Pinpoint the cell where the given text exists, returning its [x, y] midpoint coordinate. 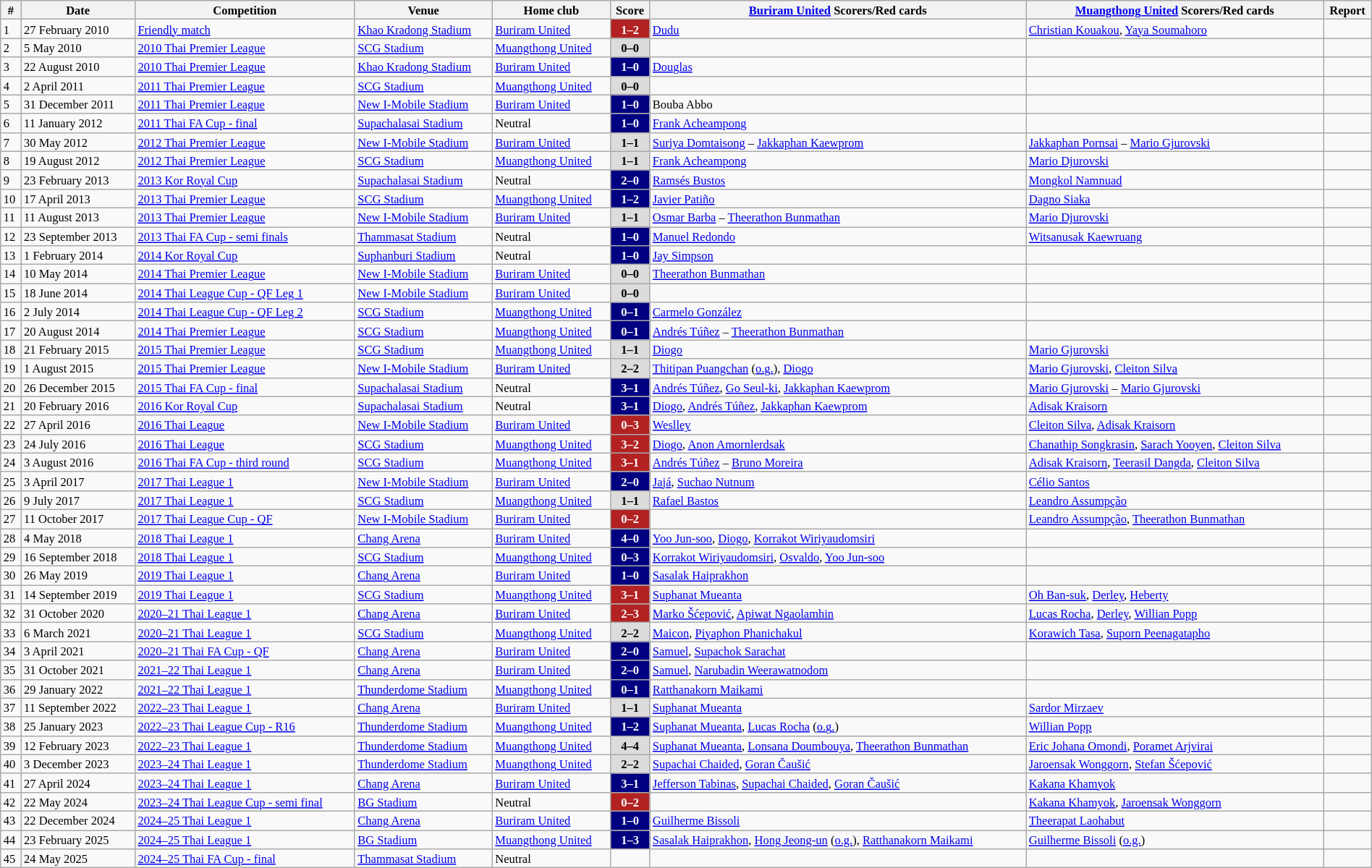
2016 Kor Royal Cup [245, 406]
6 [11, 123]
35 [11, 670]
Javier Patiño [838, 198]
Jefferson Tabinas, Supachai Chaided, Goran Čaušić [838, 783]
24 July 2016 [78, 443]
42 [11, 801]
20 February 2016 [78, 406]
29 [11, 557]
37 [11, 707]
Venue [423, 10]
Theerapat Laohabut [1175, 820]
1 August 2015 [78, 368]
Willian Popp [1175, 726]
11 [11, 217]
17 April 2013 [78, 198]
Competition [245, 10]
Leandro Assumpção, Theerathon Bunmathan [1175, 519]
43 [11, 820]
2017 Thai League Cup - QF [245, 519]
Kakana Khamyok, Jaroensak Wonggorn [1175, 801]
3 [11, 67]
Andrés Túñez – Theerathon Bunmathan [838, 331]
3 April 2021 [78, 651]
33 [11, 632]
9 July 2017 [78, 500]
27 April 2024 [78, 783]
2023–24 Thai League Cup - semi final [245, 801]
Muangthong United Scorers/Red cards [1175, 10]
23 February 2025 [78, 840]
2 July 2014 [78, 312]
2 April 2011 [78, 85]
Samuel, Supachok Sarachat [838, 651]
2015 Thai FA Cup - final [245, 387]
4–4 [630, 745]
Osmar Barba – Theerathon Bunmathan [838, 217]
32 [11, 613]
17 [11, 331]
11 August 2013 [78, 217]
2013 Kor Royal Cup [245, 179]
22 May 2024 [78, 801]
22 December 2024 [78, 820]
Christian Kouakou, Yaya Soumahoro [1175, 29]
1–3 [630, 840]
5 [11, 104]
45 [11, 859]
4 May 2018 [78, 537]
6 March 2021 [78, 632]
2014 Kor Royal Cup [245, 255]
5 May 2010 [78, 48]
7 [11, 142]
Leandro Assumpção [1175, 500]
20 [11, 387]
19 [11, 368]
10 May 2014 [78, 274]
9 [11, 179]
Mario Gjurovski, Cleiton Silva [1175, 368]
3–2 [630, 443]
2014 Thai League Cup - QF Leg 2 [245, 312]
22 August 2010 [78, 67]
11 January 2012 [78, 123]
16 September 2018 [78, 557]
Suphanat Mueanta, Lucas Rocha (o.g.) [838, 726]
Andrés Túñez, Go Seul-ki, Jakkaphan Kaewprom [838, 387]
24 [11, 462]
Ramsés Bustos [838, 179]
23 February 2013 [78, 179]
Suphanburi Stadium [423, 255]
25 [11, 481]
12 February 2023 [78, 745]
26 [11, 500]
31 December 2011 [78, 104]
11 September 2022 [78, 707]
Jay Simpson [838, 255]
Dudu [838, 29]
19 August 2012 [78, 161]
Chanathip Songkrasin, Sarach Yooyen, Cleiton Silva [1175, 443]
Guilherme Bissoli [838, 820]
2011 Thai FA Cup - final [245, 123]
Report [1347, 10]
Home club [551, 10]
27 [11, 519]
14 [11, 274]
15 [11, 293]
44 [11, 840]
Sasalak Haiprakhon, Hong Jeong-un (o.g.), Ratthanakorn Maikami [838, 840]
Buriram United Scorers/Red cards [838, 10]
1 February 2014 [78, 255]
39 [11, 745]
29 January 2022 [78, 689]
Dagno Siaka [1175, 198]
28 [11, 537]
Korrakot Wiriyaudomsiri, Osvaldo, Yoo Jun-soo [838, 557]
11 October 2017 [78, 519]
Cleiton Silva, Adisak Kraisorn [1175, 425]
10 [11, 198]
# [11, 10]
2 [11, 48]
34 [11, 651]
2024–25 Thai FA Cup - final [245, 859]
Sasalak Haiprakhon [838, 576]
14 September 2019 [78, 595]
1 [11, 29]
Lucas Rocha, Derley, Willian Popp [1175, 613]
Ratthanakorn Maikami [838, 689]
Douglas [838, 67]
Bouba Abbo [838, 104]
23 September 2013 [78, 237]
18 June 2014 [78, 293]
3 December 2023 [78, 764]
21 [11, 406]
Suphanat Mueanta, Lonsana Doumbouya, Theerathon Bunmathan [838, 745]
21 February 2015 [78, 349]
31 October 2020 [78, 613]
13 [11, 255]
41 [11, 783]
Manuel Redondo [838, 237]
Supachai Chaided, Goran Čaušić [838, 764]
27 February 2010 [78, 29]
Theerathon Bunmathan [838, 274]
Jaroensak Wonggorn, Stefan Šćepović [1175, 764]
Korawich Tasa, Suporn Peenagatapho [1175, 632]
Eric Johana Omondi, Poramet Arjvirai [1175, 745]
24 May 2025 [78, 859]
Diogo, Andrés Túñez, Jakkaphan Kaewprom [838, 406]
Yoo Jun-soo, Diogo, Korrakot Wiriyaudomsiri [838, 537]
4–0 [630, 537]
Célio Santos [1175, 481]
Rafael Bastos [838, 500]
2013 Thai FA Cup - semi finals [245, 237]
30 May 2012 [78, 142]
18 [11, 349]
31 [11, 595]
Weslley [838, 425]
Mario Gjurovski – Mario Gjurovski [1175, 387]
Date [78, 10]
Samuel, Narubadin Weerawatnodom [838, 670]
36 [11, 689]
Marko Šćepović, Apiwat Ngaolamhin [838, 613]
Andrés Túñez – Bruno Moreira [838, 462]
2014 Thai League Cup - QF Leg 1 [245, 293]
Thitipan Puangchan (o.g.), Diogo [838, 368]
2022–23 Thai League Cup - R16 [245, 726]
Adisak Kraisorn, Teerasil Dangda, Cleiton Silva [1175, 462]
Mongkol Namnuad [1175, 179]
Friendly match [245, 29]
3 August 2016 [78, 462]
12 [11, 237]
Diogo [838, 349]
3 April 2017 [78, 481]
40 [11, 764]
Mario Gjurovski [1175, 349]
Score [630, 10]
16 [11, 312]
26 May 2019 [78, 576]
26 December 2015 [78, 387]
Oh Ban-suk, Derley, Heberty [1175, 595]
22 [11, 425]
Witsanusak Kaewruang [1175, 237]
Kakana Khamyok [1175, 783]
31 October 2021 [78, 670]
25 January 2023 [78, 726]
2016 Thai FA Cup - third round [245, 462]
2–3 [630, 613]
23 [11, 443]
38 [11, 726]
Maicon, Piyaphon Phanichakul [838, 632]
30 [11, 576]
Adisak Kraisorn [1175, 406]
Jakkaphan Pornsai – Mario Gjurovski [1175, 142]
2020–21 Thai FA Cup - QF [245, 651]
4 [11, 85]
Jajá, Suchao Nutnum [838, 481]
Carmelo González [838, 312]
Guilherme Bissoli (o.g.) [1175, 840]
20 August 2014 [78, 331]
Suriya Domtaisong – Jakkaphan Kaewprom [838, 142]
27 April 2016 [78, 425]
8 [11, 161]
Diogo, Anon Amornlerdsak [838, 443]
Sardor Mirzaev [1175, 707]
